Locate the cell with the specified text and output its [X, Y] center coordinate. 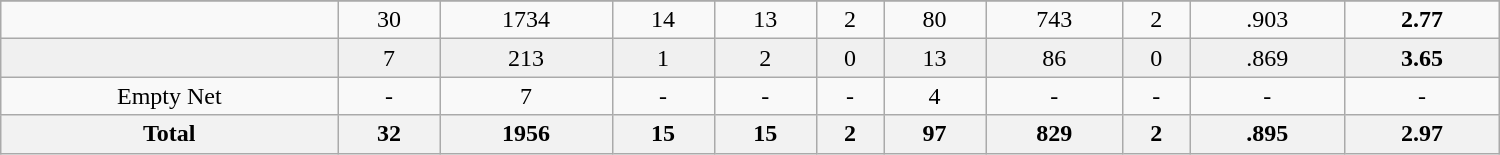
32 [389, 134]
Empty Net [170, 96]
213 [526, 58]
.903 [1268, 20]
2.77 [1422, 20]
97 [935, 134]
80 [935, 20]
86 [1054, 58]
1956 [526, 134]
829 [1054, 134]
30 [389, 20]
4 [935, 96]
.895 [1268, 134]
743 [1054, 20]
2.97 [1422, 134]
Total [170, 134]
1734 [526, 20]
1 [663, 58]
14 [663, 20]
.869 [1268, 58]
3.65 [1422, 58]
